Output the (X, Y) coordinate of the center of the cell containing the given text.  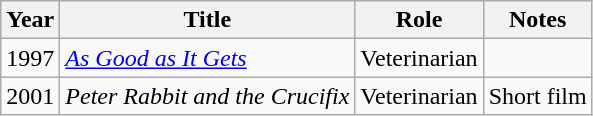
1997 (30, 58)
Peter Rabbit and the Crucifix (208, 96)
2001 (30, 96)
As Good as It Gets (208, 58)
Year (30, 20)
Title (208, 20)
Notes (538, 20)
Short film (538, 96)
Role (419, 20)
